Return the (X, Y) coordinate for the center point of the cell that contains the specified text.  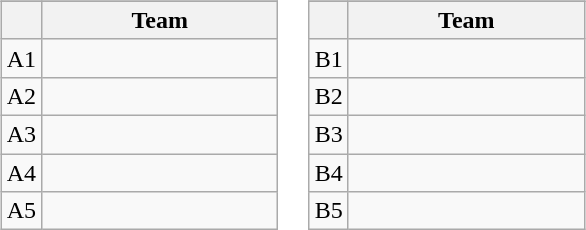
A1 (21, 58)
B3 (328, 134)
B1 (328, 58)
A5 (21, 211)
A4 (21, 173)
A3 (21, 134)
A2 (21, 96)
B5 (328, 211)
B2 (328, 96)
B4 (328, 173)
